Extract the [X, Y] coordinate from the center of the cell holding the provided text.  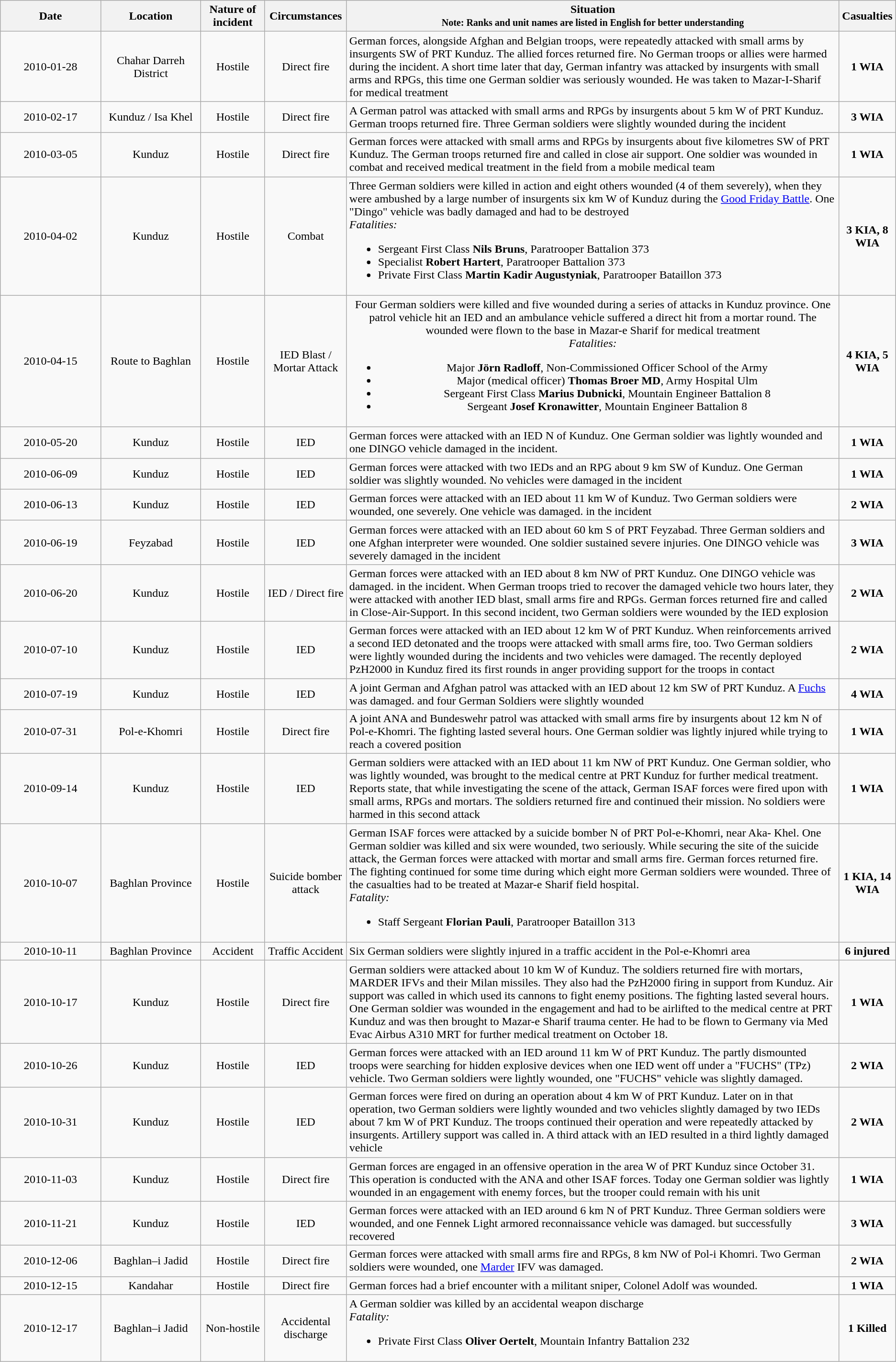
Combat [305, 236]
Accident [233, 951]
Accidental discharge [305, 1328]
IED / Direct fire [305, 592]
2010-10-07 [51, 883]
2010-12-15 [51, 1285]
Date [51, 16]
2010-03-05 [51, 155]
1 Killed [867, 1328]
Kandahar [150, 1285]
Chahar Darreh District [150, 67]
2010-05-20 [51, 442]
SituationNote: Ranks and unit names are listed in English for better understanding [593, 16]
2010-04-02 [51, 236]
2010-06-20 [51, 592]
2010-12-17 [51, 1328]
2010-10-17 [51, 1002]
2010-09-14 [51, 789]
2010-02-17 [51, 117]
German forces were attacked with an IED N of Kunduz. One German soldier was lightly wounded and one DINGO vehicle damaged in the incident. [593, 442]
2010-12-06 [51, 1261]
Suicide bomber attack [305, 883]
2010-11-03 [51, 1179]
Circumstances [305, 16]
2010-07-10 [51, 650]
German forces were attacked with small arms fire and RPGs, 8 km NW of Pol-i Khomri. Two German soldiers were wounded, one Marder IFV was damaged. [593, 1261]
Casualties [867, 16]
2010-11-21 [51, 1223]
2010-01-28 [51, 67]
2010-10-11 [51, 951]
A German soldier was killed by an accidental weapon dischargeFatality:Private First Class Oliver Oertelt, Mountain Infantry Battalion 232 [593, 1328]
2010-06-19 [51, 542]
4 KIA, 5 WIA [867, 361]
Feyzabad [150, 542]
Pol-e-Khomri [150, 732]
1 KIA, 14 WIA [867, 883]
Kunduz / Isa Khel [150, 117]
Non-hostile [233, 1328]
Location [150, 16]
2010-07-31 [51, 732]
Route to Baghlan [150, 361]
Nature of incident [233, 16]
2010-10-31 [51, 1122]
2010-07-19 [51, 694]
3 KIA, 8 WIA [867, 236]
4 WIA [867, 694]
Six German soldiers were slightly injured in a traffic accident in the Pol-e-Khomri area [593, 951]
2010-04-15 [51, 361]
IED Blast / Mortar Attack [305, 361]
Traffic Accident [305, 951]
German forces had a brief encounter with a militant sniper, Colonel Adolf was wounded. [593, 1285]
2010-10-26 [51, 1065]
2010-06-09 [51, 474]
2010-06-13 [51, 504]
6 injured [867, 951]
